Provide the [X, Y] coordinate of the cell's center where the given text is located.  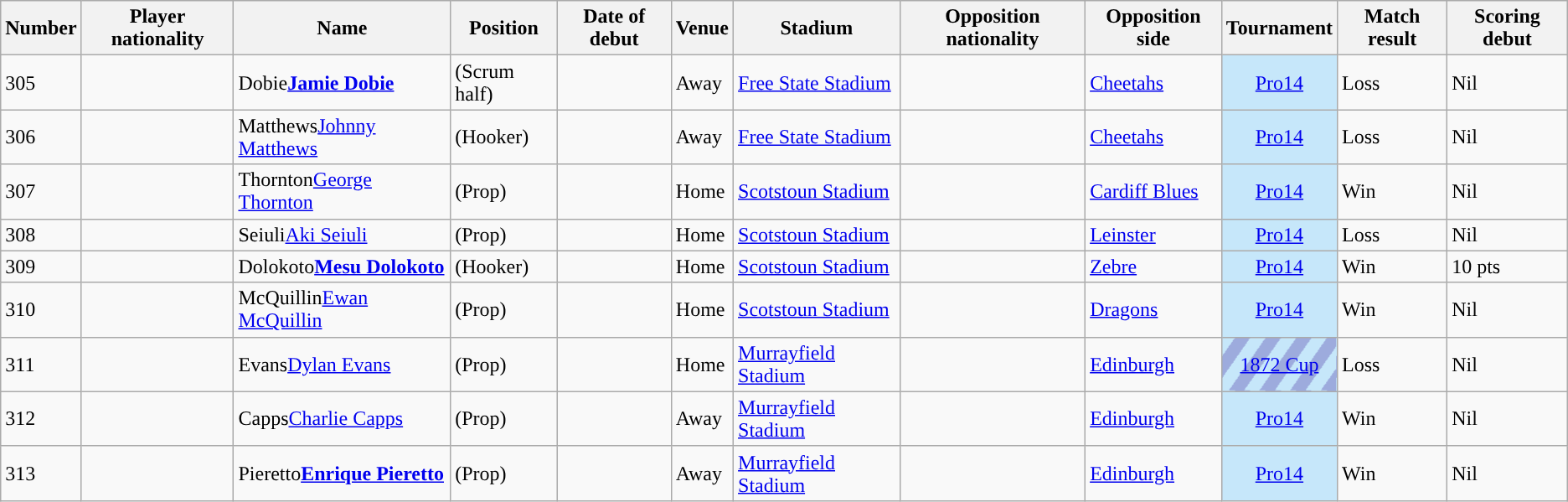
Leinster [1154, 235]
Zebre [1154, 267]
Date of debut [614, 28]
Cardiff Blues [1154, 191]
SeiuliAki Seiuli [342, 235]
309 [41, 267]
Match result [1392, 28]
Dragons [1154, 310]
Venue [702, 28]
McQuillinEwan McQuillin [342, 310]
MatthewsJohnny Matthews [342, 137]
312 [41, 419]
310 [41, 310]
Opposition side [1154, 28]
Scoring debut [1508, 28]
Player nationality [157, 28]
Stadium [818, 28]
EvansDylan Evans [342, 364]
306 [41, 137]
DolokotoMesu Dolokoto [342, 267]
10 pts [1508, 267]
Position [504, 28]
311 [41, 364]
DobieJamie Dobie [342, 82]
Tournament [1279, 28]
CappsCharlie Capps [342, 419]
1872 Cup [1279, 364]
Name [342, 28]
313 [41, 473]
PierettoEnrique Pieretto [342, 473]
308 [41, 235]
Number [41, 28]
Opposition nationality [993, 28]
307 [41, 191]
305 [41, 82]
(Scrum half) [504, 82]
ThorntonGeorge Thornton [342, 191]
